Search for the cell housing the specified text and yield its [x, y] center coordinate. 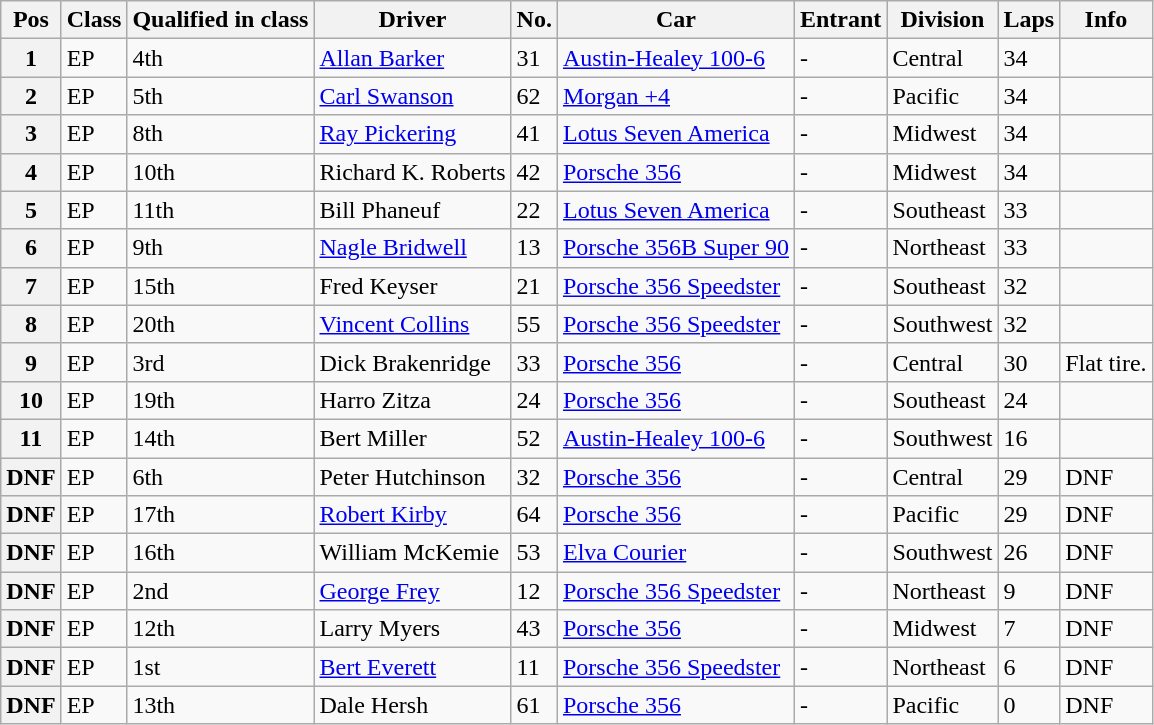
53 [534, 553]
11th [220, 210]
4th [220, 58]
55 [534, 324]
Driver [412, 20]
20th [220, 324]
3rd [220, 362]
12th [220, 629]
Dale Hersh [412, 705]
Bill Phaneuf [412, 210]
5th [220, 96]
2nd [220, 591]
Fred Keyser [412, 286]
4 [31, 172]
17th [220, 515]
No. [534, 20]
19th [220, 400]
41 [534, 134]
31 [534, 58]
42 [534, 172]
10th [220, 172]
14th [220, 438]
Entrant [840, 20]
Division [942, 20]
Porsche 356B Super 90 [676, 248]
21 [534, 286]
8 [31, 324]
Car [676, 20]
William McKemie [412, 553]
0 [1029, 705]
Bert Everett [412, 667]
16th [220, 553]
Peter Hutchinson [412, 477]
15th [220, 286]
13 [534, 248]
Allan Barker [412, 58]
Ray Pickering [412, 134]
Larry Myers [412, 629]
16 [1029, 438]
12 [534, 591]
43 [534, 629]
3 [31, 134]
61 [534, 705]
9th [220, 248]
2 [31, 96]
George Frey [412, 591]
Dick Brakenridge [412, 362]
Info [1106, 20]
Flat tire. [1106, 362]
8th [220, 134]
22 [534, 210]
Pos [31, 20]
Morgan +4 [676, 96]
6th [220, 477]
Carl Swanson [412, 96]
Qualified in class [220, 20]
52 [534, 438]
Harro Zitza [412, 400]
5 [31, 210]
Elva Courier [676, 553]
30 [1029, 362]
1st [220, 667]
Richard K. Roberts [412, 172]
10 [31, 400]
13th [220, 705]
Robert Kirby [412, 515]
Vincent Collins [412, 324]
Bert Miller [412, 438]
Class [94, 20]
64 [534, 515]
Nagle Bridwell [412, 248]
1 [31, 58]
Laps [1029, 20]
62 [534, 96]
26 [1029, 553]
